Provide the (X, Y) coordinate of the cell's center where the given text is located.  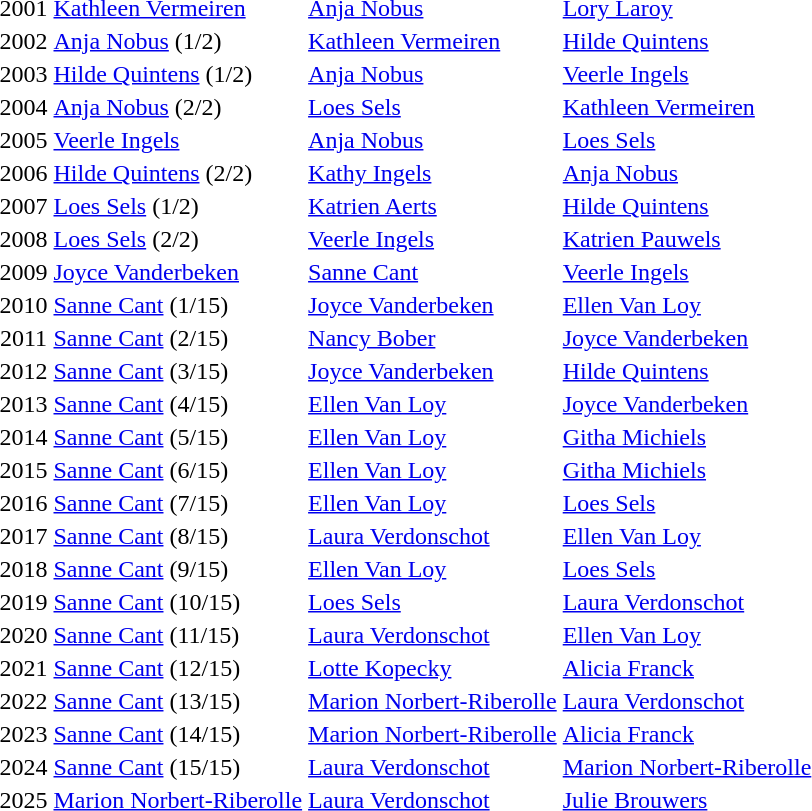
Hilde Quintens (1/2) (178, 74)
Kathleen Vermeiren (433, 41)
Sanne Cant (3/15) (178, 371)
Hilde Quintens (2/2) (178, 173)
Sanne Cant (1/15) (178, 305)
Sanne Cant (11/15) (178, 635)
Kathy Ingels (433, 173)
Loes Sels (1/2) (178, 206)
Sanne Cant (7/15) (178, 503)
Lotte Kopecky (433, 668)
Katrien Aerts (433, 206)
Sanne Cant (433, 272)
Sanne Cant (5/15) (178, 437)
Anja Nobus (1/2) (178, 41)
Sanne Cant (14/15) (178, 734)
Sanne Cant (9/15) (178, 569)
Anja Nobus (2/2) (178, 107)
Sanne Cant (2/15) (178, 338)
Sanne Cant (12/15) (178, 668)
Sanne Cant (13/15) (178, 701)
Nancy Bober (433, 338)
Sanne Cant (4/15) (178, 404)
Sanne Cant (6/15) (178, 470)
Sanne Cant (10/15) (178, 602)
Sanne Cant (15/15) (178, 767)
Loes Sels (2/2) (178, 239)
Sanne Cant (8/15) (178, 536)
